Extract the [X, Y] coordinate from the center of the cell holding the provided text.  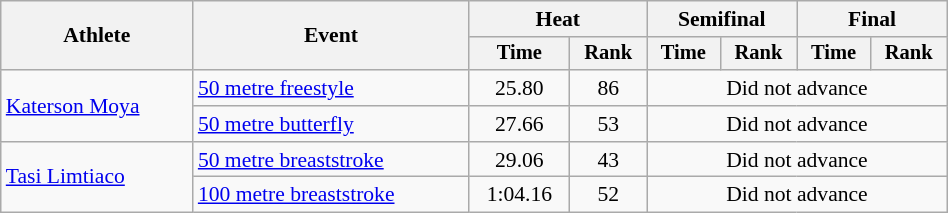
27.66 [520, 124]
Katerson Moya [97, 106]
43 [608, 160]
Tasi Limtiaco [97, 178]
50 metre breaststroke [331, 160]
50 metre butterfly [331, 124]
Athlete [97, 36]
53 [608, 124]
1:04.16 [520, 195]
Heat [558, 19]
86 [608, 88]
29.06 [520, 160]
Final [872, 19]
Semifinal [722, 19]
100 metre breaststroke [331, 195]
50 metre freestyle [331, 88]
52 [608, 195]
Event [331, 36]
25.80 [520, 88]
